Output the [X, Y] coordinate of the center of the cell containing the given text.  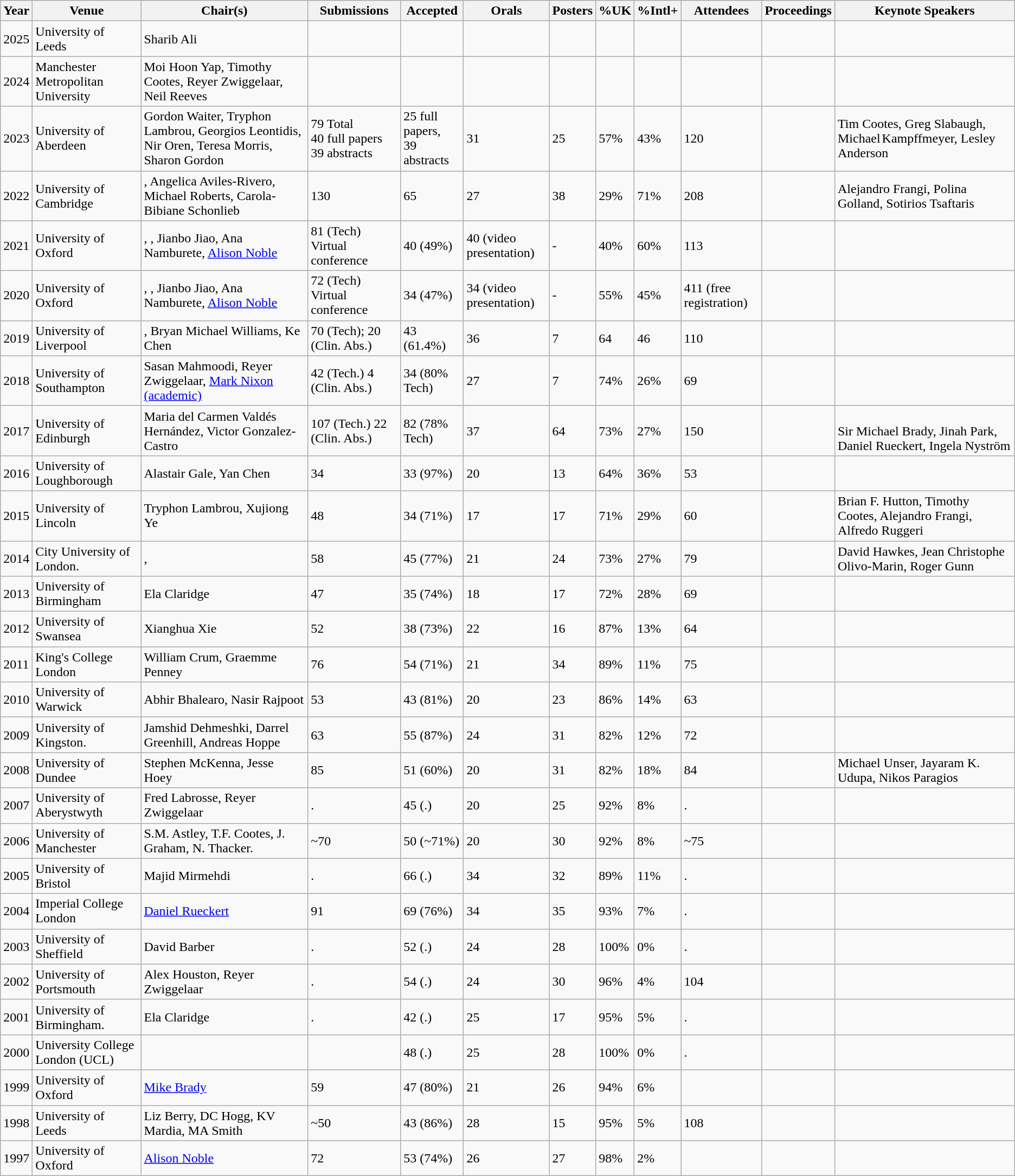
Mike Brady [224, 1088]
Xianghua Xie [224, 629]
60% [658, 246]
70 (Tech); 20 (Clin. Abs.) [355, 338]
S.M. Astley, T.F. Cootes, J. Graham, N. Thacker. [224, 840]
38 [573, 196]
86% [615, 699]
William Crum, Graemme Penney [224, 665]
54 (71%) [432, 665]
34 (71%) [432, 516]
130 [355, 196]
23 [573, 699]
85 [355, 770]
60 [721, 516]
University of Aberystwyth [87, 806]
94% [615, 1088]
84 [721, 770]
Majid Mirmehdi [224, 876]
Manchester Metropolitan University [87, 81]
208 [721, 196]
%UK [615, 11]
2003 [16, 947]
Tryphon Lambrou, Xujiong Ye [224, 516]
Attendees [721, 11]
45 (77%) [432, 558]
26% [658, 381]
University of Swansea [87, 629]
Submissions [355, 11]
35 [573, 911]
16 [573, 629]
2007 [16, 806]
University of Warwick [87, 699]
69 (76%) [432, 911]
University of Southampton [87, 381]
43 (86%) [432, 1122]
~75 [721, 840]
43% [658, 139]
4% [658, 981]
Maria del Carmen Valdés Hernández, Victor Gonzalez-Castro [224, 430]
University of Loughborough [87, 473]
University of Edinburgh [87, 430]
University of Birmingham [87, 594]
University of Sheffield [87, 947]
Chair(s) [224, 11]
Stephen McKenna, Jesse Hoey [224, 770]
72% [615, 594]
104 [721, 981]
2% [658, 1158]
98% [615, 1158]
47 (80%) [432, 1088]
Abhir Bhalearo, Nasir Rajpoot [224, 699]
University of Cambridge [87, 196]
40 (video presentation) [506, 246]
University of Portsmouth [87, 981]
2001 [16, 1017]
40 (49%) [432, 246]
2020 [16, 295]
2010 [16, 699]
57% [615, 139]
Orals [506, 11]
Sharib Ali [224, 39]
75 [721, 665]
54 (.) [432, 981]
91 [355, 911]
2022 [16, 196]
Venue [87, 11]
45% [658, 295]
University of Liverpool [87, 338]
150 [721, 430]
Alex Houston, Reyer Zwiggelaar [224, 981]
28% [658, 594]
46 [658, 338]
79 Total40 full papers 39 abstracts [355, 139]
81 (Tech) Virtual conference [355, 246]
Brian F. Hutton, Timothy Cootes, Alejandro Frangi, Alfredo Ruggeri [924, 516]
2019 [16, 338]
2012 [16, 629]
1997 [16, 1158]
38 (73%) [432, 629]
Proceedings [798, 11]
, Angelica Aviles-Rivero, Michael Roberts, Carola-Bibiane Schonlieb [224, 196]
37 [506, 430]
David Hawkes, Jean Christophe Olivo-Marin, Roger Gunn [924, 558]
2013 [16, 594]
Liz Berry, DC Hogg, KV Mardia, MA Smith [224, 1122]
40% [615, 246]
12% [658, 735]
2021 [16, 246]
2005 [16, 876]
43 (61.4%) [432, 338]
University of Aberdeen [87, 139]
~50 [355, 1122]
Tim Cootes, Greg Slabaugh, Michael Kampffmeyer, Lesley Anderson [924, 139]
Sasan Mahmoodi, Reyer Zwiggelaar, Mark Nixon (academic) [224, 381]
13% [658, 629]
2023 [16, 139]
18 [506, 594]
Moi Hoon Yap, Timothy Cootes, Reyer Zwiggelaar, Neil Reeves [224, 81]
55% [615, 295]
34 (47%) [432, 295]
113 [721, 246]
74% [615, 381]
34 (video presentation) [506, 295]
59 [355, 1088]
53 (74%) [432, 1158]
42 (.) [432, 1017]
36% [658, 473]
Alejandro Frangi, Polina Golland, Sotirios Tsaftaris [924, 196]
Keynote Speakers [924, 11]
Michael Unser, Jayaram K. Udupa, Nikos Paragios [924, 770]
2025 [16, 39]
107 (Tech.) 22 (Clin. Abs.) [355, 430]
2011 [16, 665]
22 [506, 629]
2008 [16, 770]
18% [658, 770]
King's College London [87, 665]
University of Manchester [87, 840]
2016 [16, 473]
42 (Tech.) 4 (Clin. Abs.) [355, 381]
Jamshid Dehmeshki, Darrel Greenhill, Andreas Hoppe [224, 735]
96% [615, 981]
University of Kingston. [87, 735]
6% [658, 1088]
35 (74%) [432, 594]
33 (97%) [432, 473]
Fred Labrosse, Reyer Zwiggelaar [224, 806]
48 [355, 516]
2009 [16, 735]
34 (80% Tech) [432, 381]
2014 [16, 558]
52 (.) [432, 947]
~70 [355, 840]
2004 [16, 911]
Alison Noble [224, 1158]
2018 [16, 381]
13 [573, 473]
University of Lincoln [87, 516]
1998 [16, 1122]
Sir Michael Brady, Jinah Park, Daniel Rueckert, Ingela Nyström [924, 430]
15 [573, 1122]
52 [355, 629]
108 [721, 1122]
David Barber [224, 947]
2015 [16, 516]
, Bryan Michael Williams, Ke Chen [224, 338]
65 [432, 196]
2017 [16, 430]
47 [355, 594]
Year [16, 11]
Accepted [432, 11]
City University of London. [87, 558]
79 [721, 558]
14% [658, 699]
45 (.) [432, 806]
2006 [16, 840]
93% [615, 911]
51 (60%) [432, 770]
Daniel Rueckert [224, 911]
110 [721, 338]
66 (.) [432, 876]
120 [721, 139]
University of Birmingham. [87, 1017]
1999 [16, 1088]
7% [658, 911]
University College London (UCL) [87, 1052]
58 [355, 558]
82 (78% Tech) [432, 430]
Posters [573, 11]
25 full papers,39 abstracts [432, 139]
2000 [16, 1052]
University of Dundee [87, 770]
411 (free registration) [721, 295]
36 [506, 338]
%Intl+ [658, 11]
Gordon Waiter, Tryphon Lambrou, Georgios Leontidis, Nir Oren, Teresa Morris, Sharon Gordon [224, 139]
Imperial College London [87, 911]
Alastair Gale, Yan Chen [224, 473]
, [224, 558]
2002 [16, 981]
University of Bristol [87, 876]
87% [615, 629]
72 (Tech) Virtual conference [355, 295]
2024 [16, 81]
64% [615, 473]
76 [355, 665]
55 (87%) [432, 735]
50 (~71%) [432, 840]
43 (81%) [432, 699]
48 (.) [432, 1052]
32 [573, 876]
